Identify which cell holds the provided text, then report its (x, y) central coordinate. 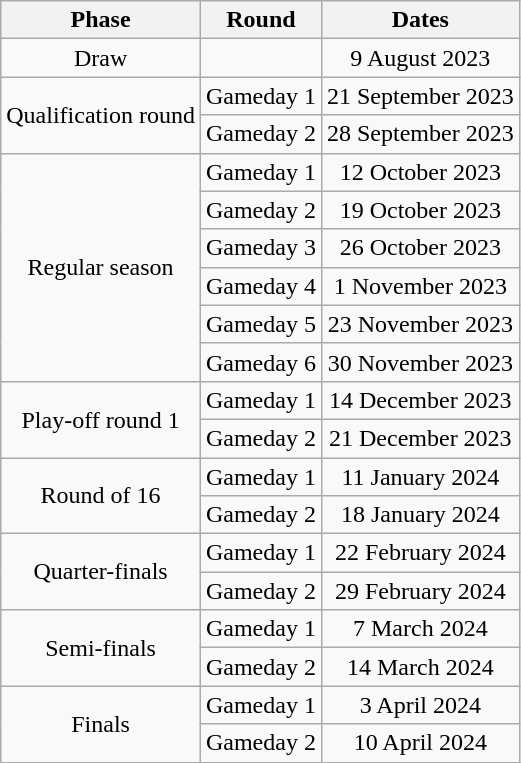
Round of 16 (101, 496)
Play-off round 1 (101, 419)
3 April 2024 (420, 705)
22 February 2024 (420, 553)
Gameday 4 (260, 286)
11 January 2024 (420, 477)
29 February 2024 (420, 591)
14 December 2023 (420, 400)
12 October 2023 (420, 172)
Gameday 3 (260, 248)
Gameday 6 (260, 362)
30 November 2023 (420, 362)
19 October 2023 (420, 210)
21 September 2023 (420, 96)
Regular season (101, 267)
Dates (420, 20)
7 March 2024 (420, 629)
23 November 2023 (420, 324)
Draw (101, 58)
18 January 2024 (420, 515)
26 October 2023 (420, 248)
Qualification round (101, 115)
Semi-finals (101, 648)
21 December 2023 (420, 438)
14 March 2024 (420, 667)
Round (260, 20)
28 September 2023 (420, 134)
Quarter-finals (101, 572)
9 August 2023 (420, 58)
10 April 2024 (420, 743)
Finals (101, 724)
Gameday 5 (260, 324)
Phase (101, 20)
1 November 2023 (420, 286)
